Search for the cell housing the specified text and yield its [x, y] center coordinate. 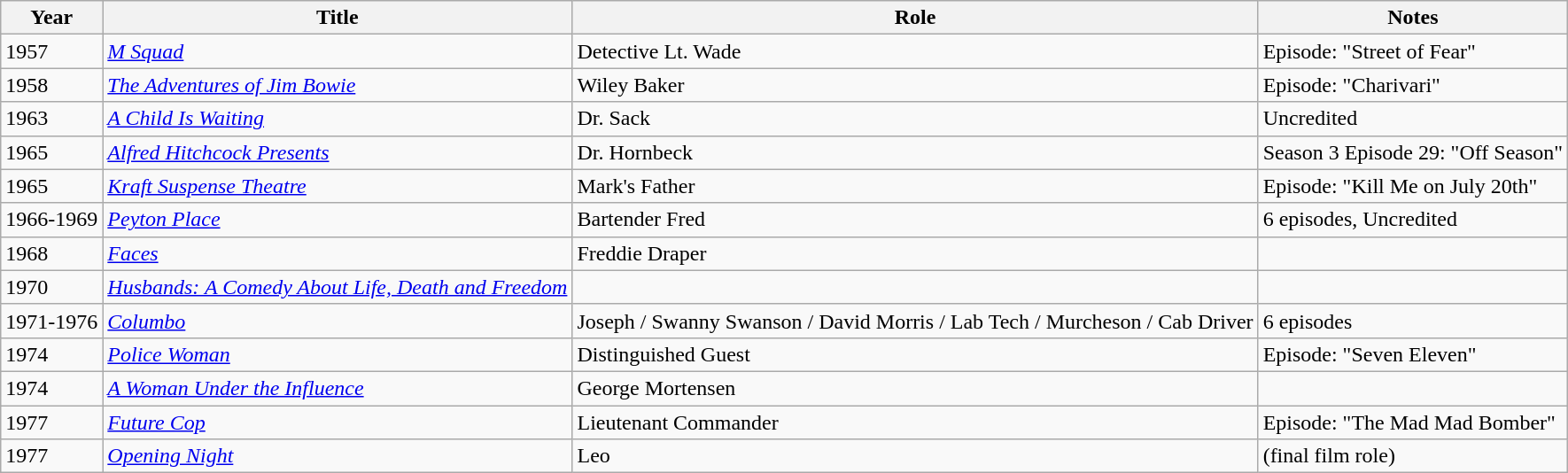
George Mortensen [915, 388]
1970 [51, 287]
6 episodes, Uncredited [1413, 220]
Dr. Sack [915, 119]
Alfred Hitchcock Presents [338, 152]
Mark's Father [915, 186]
Detective Lt. Wade [915, 51]
1971-1976 [51, 321]
1958 [51, 85]
Episode: "Charivari" [1413, 85]
Police Woman [338, 354]
Lieutenant Commander [915, 423]
Faces [338, 253]
Distinguished Guest [915, 354]
(final film role) [1413, 456]
1963 [51, 119]
Bartender Fred [915, 220]
M Squad [338, 51]
Role [915, 18]
Kraft Suspense Theatre [338, 186]
Opening Night [338, 456]
Year [51, 18]
A Woman Under the Influence [338, 388]
Joseph / Swanny Swanson / David Morris / Lab Tech / Murcheson / Cab Driver [915, 321]
Episode: "The Mad Mad Bomber" [1413, 423]
Notes [1413, 18]
Peyton Place [338, 220]
The Adventures of Jim Bowie [338, 85]
1957 [51, 51]
Episode: "Kill Me on July 20th" [1413, 186]
Freddie Draper [915, 253]
1966-1969 [51, 220]
Uncredited [1413, 119]
Leo [915, 456]
Title [338, 18]
1968 [51, 253]
6 episodes [1413, 321]
A Child Is Waiting [338, 119]
Wiley Baker [915, 85]
Future Cop [338, 423]
Episode: "Street of Fear" [1413, 51]
Dr. Hornbeck [915, 152]
Husbands: A Comedy About Life, Death and Freedom [338, 287]
Columbo [338, 321]
Season 3 Episode 29: "Off Season" [1413, 152]
Episode: "Seven Eleven" [1413, 354]
